Detect which cell encompasses the target text, then output its [X, Y] center coordinate. 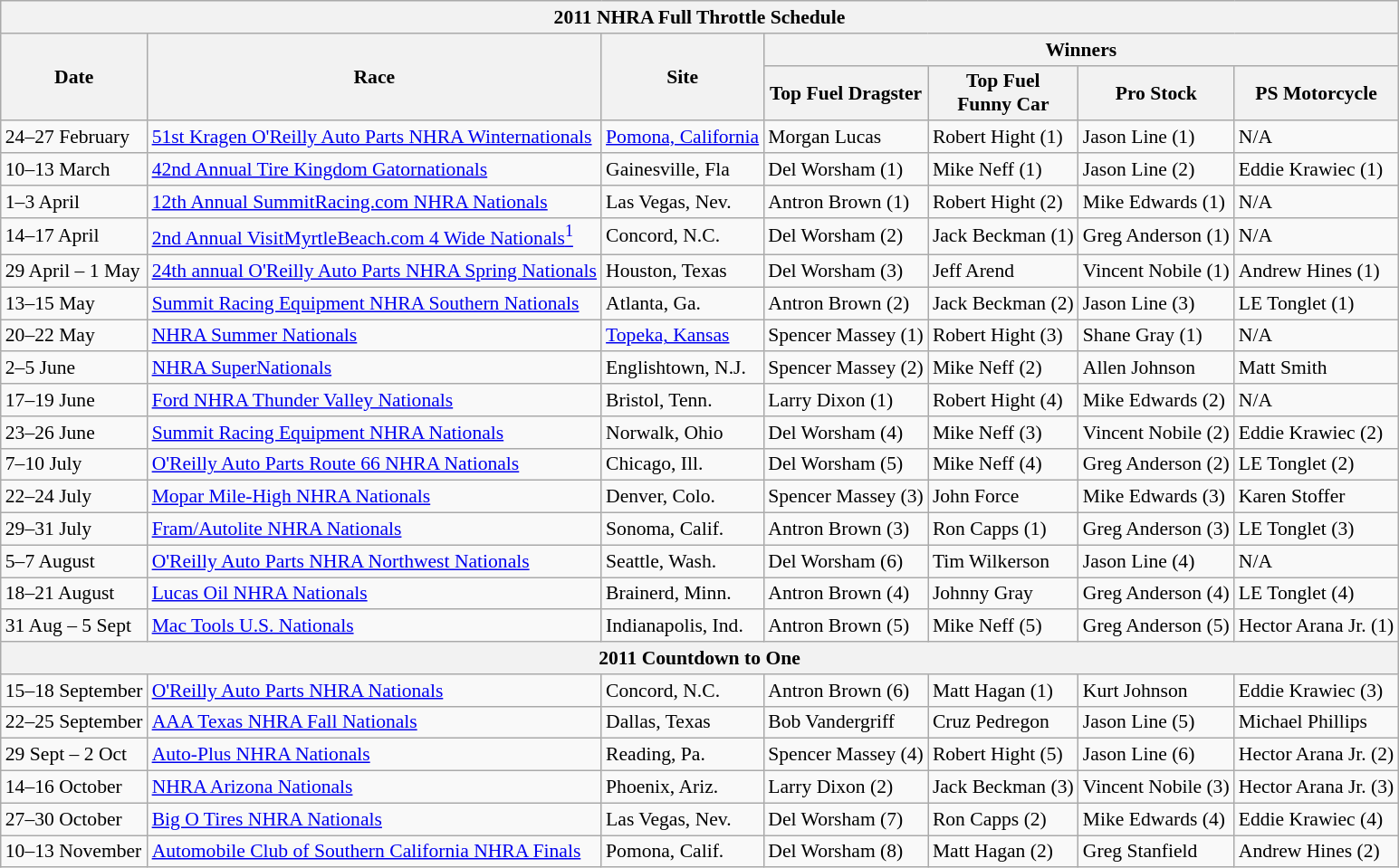
Lucas Oil NHRA Nationals [375, 594]
14–17 April [74, 235]
Brainerd, Minn. [683, 594]
Del Worsham (2) [846, 235]
Andrew Hines (1) [1317, 272]
Del Worsham (3) [846, 272]
Ron Capps (1) [1003, 529]
Greg Anderson (5) [1156, 626]
Kurt Johnson [1156, 691]
2011 NHRA Full Throttle Schedule [700, 17]
13–15 May [74, 303]
Fram/Autolite NHRA Nationals [375, 529]
18–21 August [74, 594]
31 Aug – 5 Sept [74, 626]
22–24 July [74, 497]
12th Annual SummitRacing.com NHRA Nationals [375, 202]
LE Tonglet (1) [1317, 303]
Matt Smith [1317, 368]
Del Worsham (4) [846, 433]
Norwalk, Ohio [683, 433]
Matt Hagan (1) [1003, 691]
Mac Tools U.S. Nationals [375, 626]
Eddie Krawiec (2) [1317, 433]
Denver, Colo. [683, 497]
Larry Dixon (2) [846, 787]
Bristol, Tenn. [683, 400]
Jason Line (6) [1156, 755]
Auto-Plus NHRA Nationals [375, 755]
Del Worsham (1) [846, 169]
Sonoma, Calif. [683, 529]
Bob Vandergriff [846, 722]
Ron Capps (2) [1003, 819]
Mike Neff (4) [1003, 464]
Antron Brown (3) [846, 529]
Johnny Gray [1003, 594]
Spencer Massey (1) [846, 336]
Pomona, Calif. [683, 852]
Summit Racing Equipment NHRA Nationals [375, 433]
1–3 April [74, 202]
Mike Edwards (1) [1156, 202]
Indianapolis, Ind. [683, 626]
Hector Arana Jr. (1) [1317, 626]
Del Worsham (7) [846, 819]
Date [74, 78]
Jeff Arend [1003, 272]
Allen Johnson [1156, 368]
Jason Line (2) [1156, 169]
Mike Neff (5) [1003, 626]
Vincent Nobile (1) [1156, 272]
NHRA SuperNationals [375, 368]
Top FuelFunny Car [1003, 92]
Antron Brown (5) [846, 626]
Jack Beckman (2) [1003, 303]
Robert Hight (4) [1003, 400]
LE Tonglet (4) [1317, 594]
Antron Brown (2) [846, 303]
Gainesville, Fla [683, 169]
Andrew Hines (2) [1317, 852]
Topeka, Kansas [683, 336]
Dallas, Texas [683, 722]
Del Worsham (5) [846, 464]
PS Motorcycle [1317, 92]
Mike Edwards (2) [1156, 400]
Site [683, 78]
Antron Brown (4) [846, 594]
Greg Stanfield [1156, 852]
LE Tonglet (3) [1317, 529]
5–7 August [74, 561]
Spencer Massey (2) [846, 368]
2–5 June [74, 368]
NHRA Arizona Nationals [375, 787]
Del Worsham (6) [846, 561]
Michael Phillips [1317, 722]
Antron Brown (1) [846, 202]
10–13 November [74, 852]
Jack Beckman (3) [1003, 787]
Pro Stock [1156, 92]
Jason Line (4) [1156, 561]
Englishtown, N.J. [683, 368]
42nd Annual Tire Kingdom Gatornationals [375, 169]
Vincent Nobile (3) [1156, 787]
29–31 July [74, 529]
O'Reilly Auto Parts NHRA Northwest Nationals [375, 561]
Antron Brown (6) [846, 691]
O'Reilly Auto Parts NHRA Nationals [375, 691]
Matt Hagan (2) [1003, 852]
Phoenix, Ariz. [683, 787]
Cruz Pedregon [1003, 722]
51st Kragen O'Reilly Auto Parts NHRA Winternationals [375, 138]
17–19 June [74, 400]
24–27 February [74, 138]
AAA Texas NHRA Fall Nationals [375, 722]
Winners [1081, 50]
Ford NHRA Thunder Valley Nationals [375, 400]
Mike Neff (1) [1003, 169]
Big O Tires NHRA Nationals [375, 819]
John Force [1003, 497]
2011 Countdown to One [700, 658]
Del Worsham (8) [846, 852]
Greg Anderson (4) [1156, 594]
Mike Neff (2) [1003, 368]
Spencer Massey (4) [846, 755]
Mopar Mile-High NHRA Nationals [375, 497]
Jason Line (1) [1156, 138]
14–16 October [74, 787]
Robert Hight (1) [1003, 138]
7–10 July [74, 464]
Greg Anderson (3) [1156, 529]
29 April – 1 May [74, 272]
Greg Anderson (2) [1156, 464]
Atlanta, Ga. [683, 303]
22–25 September [74, 722]
Spencer Massey (3) [846, 497]
Larry Dixon (1) [846, 400]
Eddie Krawiec (3) [1317, 691]
Karen Stoffer [1317, 497]
2nd Annual VisitMyrtleBeach.com 4 Wide Nationals1 [375, 235]
Mike Edwards (4) [1156, 819]
Eddie Krawiec (4) [1317, 819]
20–22 May [74, 336]
Race [375, 78]
Shane Gray (1) [1156, 336]
Robert Hight (2) [1003, 202]
O'Reilly Auto Parts Route 66 NHRA Nationals [375, 464]
Robert Hight (3) [1003, 336]
Chicago, Ill. [683, 464]
Tim Wilkerson [1003, 561]
Hector Arana Jr. (3) [1317, 787]
Jason Line (3) [1156, 303]
Eddie Krawiec (1) [1317, 169]
LE Tonglet (2) [1317, 464]
Hector Arana Jr. (2) [1317, 755]
Vincent Nobile (2) [1156, 433]
Morgan Lucas [846, 138]
Reading, Pa. [683, 755]
Greg Anderson (1) [1156, 235]
27–30 October [74, 819]
Mike Edwards (3) [1156, 497]
Jack Beckman (1) [1003, 235]
15–18 September [74, 691]
Top Fuel Dragster [846, 92]
24th annual O'Reilly Auto Parts NHRA Spring Nationals [375, 272]
Pomona, California [683, 138]
Jason Line (5) [1156, 722]
Automobile Club of Southern California NHRA Finals [375, 852]
Robert Hight (5) [1003, 755]
Houston, Texas [683, 272]
NHRA Summer Nationals [375, 336]
Summit Racing Equipment NHRA Southern Nationals [375, 303]
23–26 June [74, 433]
Mike Neff (3) [1003, 433]
10–13 March [74, 169]
Seattle, Wash. [683, 561]
29 Sept – 2 Oct [74, 755]
